For the text-containing cell, return its midpoint in [X, Y] coordinate format. 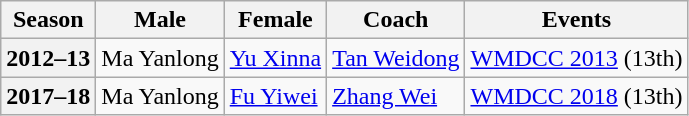
Tan Weidong [396, 58]
Male [160, 20]
Fu Yiwei [275, 96]
Zhang Wei [396, 96]
Coach [396, 20]
2017–18 [48, 96]
Events [576, 20]
WMDCC 2013 (13th) [576, 58]
WMDCC 2018 (13th) [576, 96]
2012–13 [48, 58]
Season [48, 20]
Female [275, 20]
Yu Xinna [275, 58]
